From the cell containing the given text, extract its center point as (X, Y) coordinate. 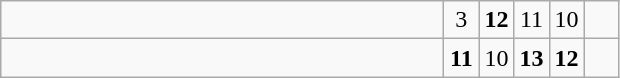
3 (462, 20)
13 (532, 58)
